Detect which cell encompasses the target text, then output its (X, Y) center coordinate. 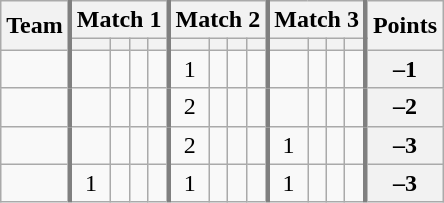
–2 (404, 107)
–1 (404, 69)
Match 2 (218, 20)
Points (404, 26)
Match 3 (316, 20)
Match 1 (120, 20)
Team (36, 26)
